Find where the given text appears and provide that cell's center as (x, y) coordinate. 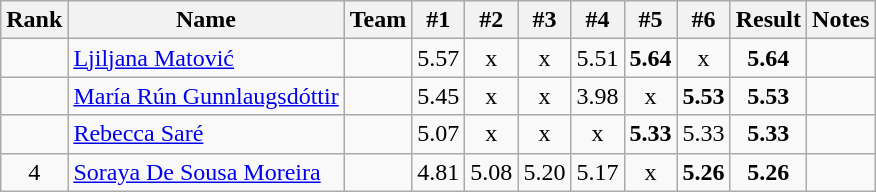
4 (34, 172)
Name (206, 20)
Rebecca Saré (206, 134)
5.20 (544, 172)
5.17 (598, 172)
#6 (704, 20)
5.51 (598, 58)
4.81 (438, 172)
#2 (492, 20)
Result (768, 20)
Ljiljana Matović (206, 58)
5.45 (438, 96)
María Rún Gunnlaugsdóttir (206, 96)
#3 (544, 20)
#4 (598, 20)
Soraya De Sousa Moreira (206, 172)
5.57 (438, 58)
Rank (34, 20)
5.07 (438, 134)
#5 (650, 20)
5.08 (492, 172)
#1 (438, 20)
Notes (841, 20)
3.98 (598, 96)
Team (378, 20)
